Search for the cell housing the specified text and yield its (X, Y) center coordinate. 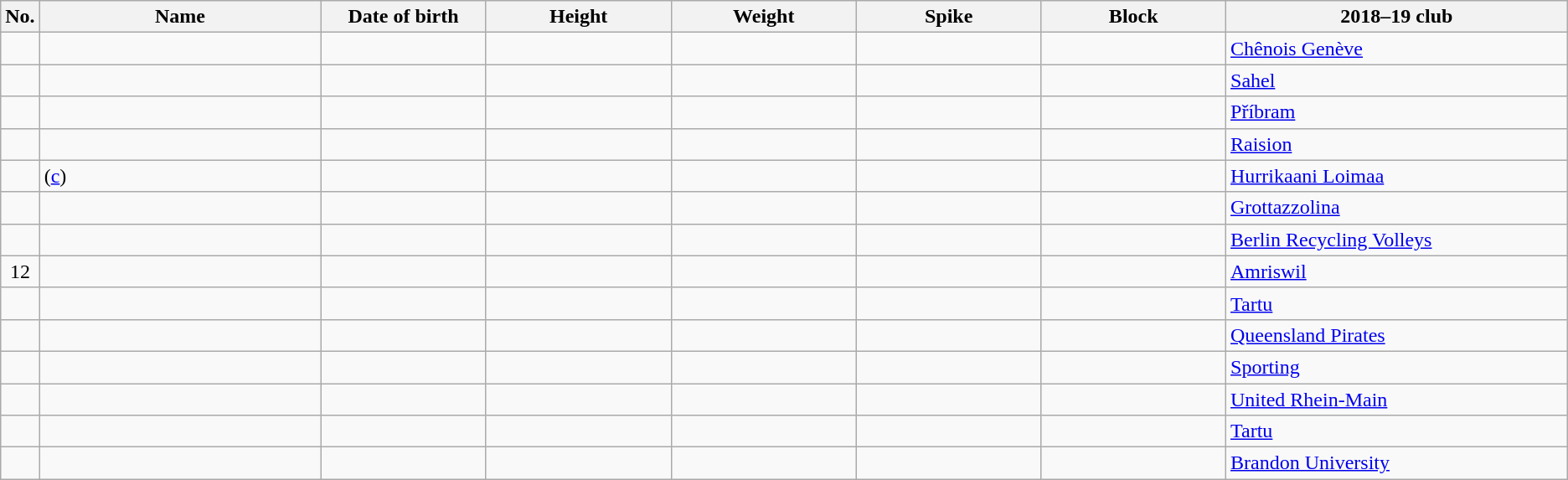
No. (20, 17)
Sahel (1397, 80)
Sporting (1397, 367)
Hurrikaani Loimaa (1397, 176)
Block (1134, 17)
Raision (1397, 144)
Spike (948, 17)
Chênois Genève (1397, 49)
Berlin Recycling Volleys (1397, 240)
Grottazzolina (1397, 208)
Date of birth (404, 17)
Příbram (1397, 112)
2018–19 club (1397, 17)
Queensland Pirates (1397, 335)
Brandon University (1397, 463)
United Rhein-Main (1397, 400)
Weight (764, 17)
12 (20, 271)
Name (180, 17)
(c) (180, 176)
Height (578, 17)
Amriswil (1397, 271)
